Output the [x, y] coordinate of the center of the cell containing the given text.  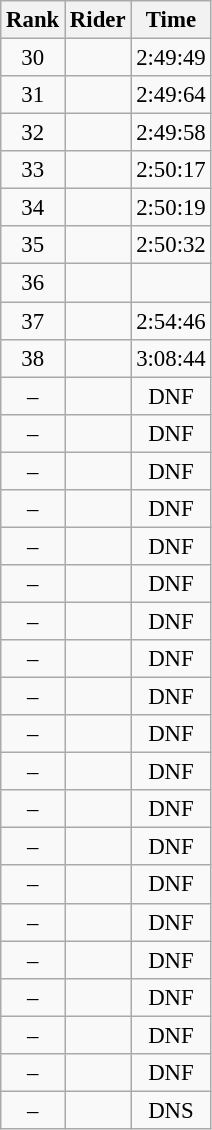
2:50:19 [171, 208]
2:54:46 [171, 321]
2:50:17 [171, 170]
34 [33, 208]
38 [33, 358]
Rider [98, 20]
2:49:58 [171, 133]
2:50:32 [171, 245]
2:49:64 [171, 95]
32 [33, 133]
36 [33, 283]
33 [33, 170]
3:08:44 [171, 358]
30 [33, 58]
Rank [33, 20]
DNS [171, 1110]
31 [33, 95]
2:49:49 [171, 58]
37 [33, 321]
Time [171, 20]
35 [33, 245]
